Detect which cell encompasses the target text, then output its [X, Y] center coordinate. 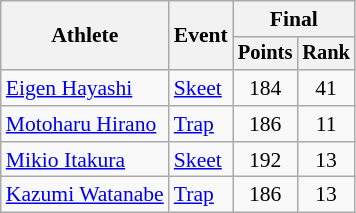
Event [201, 36]
Mikio Itakura [85, 160]
184 [265, 88]
11 [326, 124]
Kazumi Watanabe [85, 195]
Athlete [85, 36]
41 [326, 88]
Final [294, 19]
Points [265, 54]
Rank [326, 54]
192 [265, 160]
Motoharu Hirano [85, 124]
Eigen Hayashi [85, 88]
